Provide the [X, Y] coordinate of the cell's center where the given text is located.  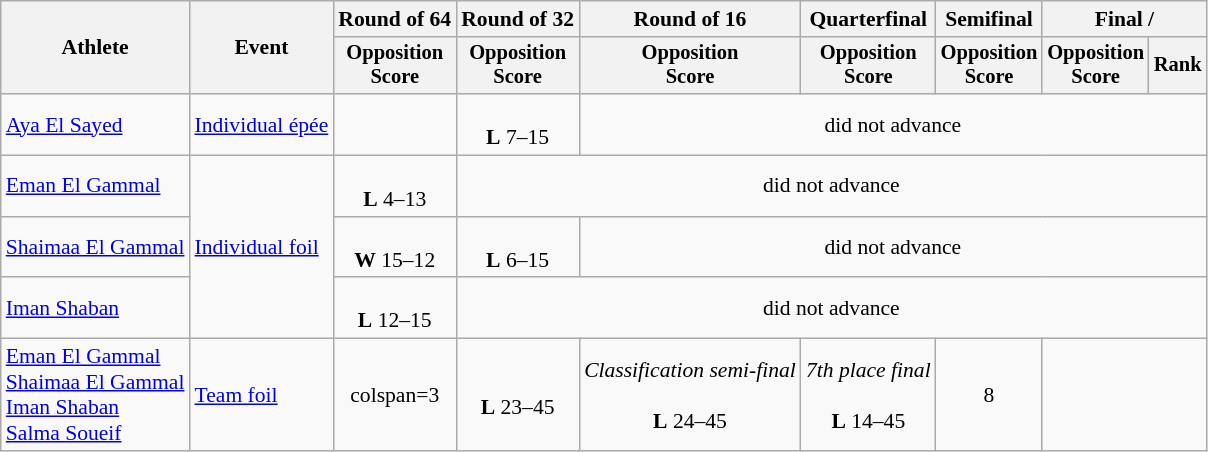
7th place finalL 14–45 [868, 395]
Classification semi-finalL 24–45 [690, 395]
Final / [1124, 19]
Rank [1178, 66]
Individual épée [262, 124]
Round of 64 [394, 19]
L 12–15 [394, 308]
Quarterfinal [868, 19]
L 23–45 [518, 395]
W 15–12 [394, 248]
Eman El Gammal [96, 186]
L 7–15 [518, 124]
Athlete [96, 48]
Shaimaa El Gammal [96, 248]
Semifinal [990, 19]
Round of 32 [518, 19]
Individual foil [262, 248]
L 6–15 [518, 248]
Eman El GammalShaimaa El GammalIman ShabanSalma Soueif [96, 395]
colspan=3 [394, 395]
Team foil [262, 395]
L 4–13 [394, 186]
Event [262, 48]
Iman Shaban [96, 308]
Round of 16 [690, 19]
8 [990, 395]
Aya El Sayed [96, 124]
